Return [X, Y] of the center of cell containing provided text 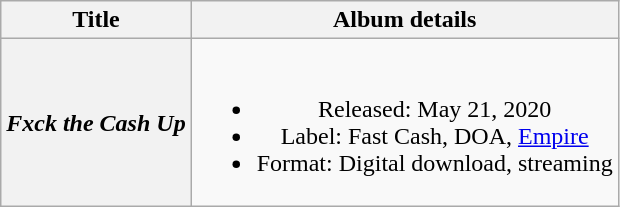
Album details [404, 20]
Fxck the Cash Up [96, 122]
Title [96, 20]
Released: May 21, 2020Label: Fast Cash, DOA, EmpireFormat: Digital download, streaming [404, 122]
